Return [X, Y] of the center of cell containing provided text 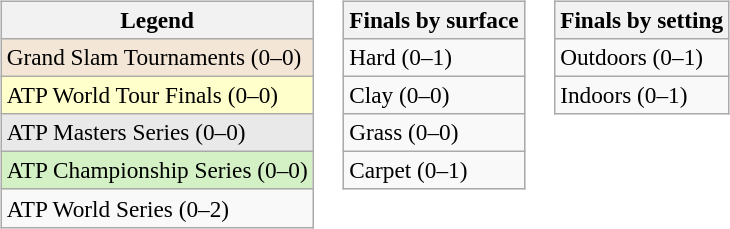
Carpet (0–1) [434, 171]
Outdoors (0–1) [642, 57]
ATP Championship Series (0–0) [157, 171]
Grass (0–0) [434, 133]
ATP Masters Series (0–0) [157, 133]
ATP World Tour Finals (0–0) [157, 95]
Clay (0–0) [434, 95]
Grand Slam Tournaments (0–0) [157, 57]
Hard (0–1) [434, 57]
Legend [157, 20]
Finals by surface [434, 20]
ATP World Series (0–2) [157, 208]
Finals by setting [642, 20]
Indoors (0–1) [642, 95]
